Search for the cell housing the specified text and yield its [X, Y] center coordinate. 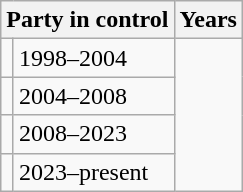
Party in control [88, 20]
2008–2023 [94, 134]
Years [208, 20]
2004–2008 [94, 96]
1998–2004 [94, 58]
2023–present [94, 172]
